Return the [X, Y] coordinate for the center point of the cell that contains the specified text.  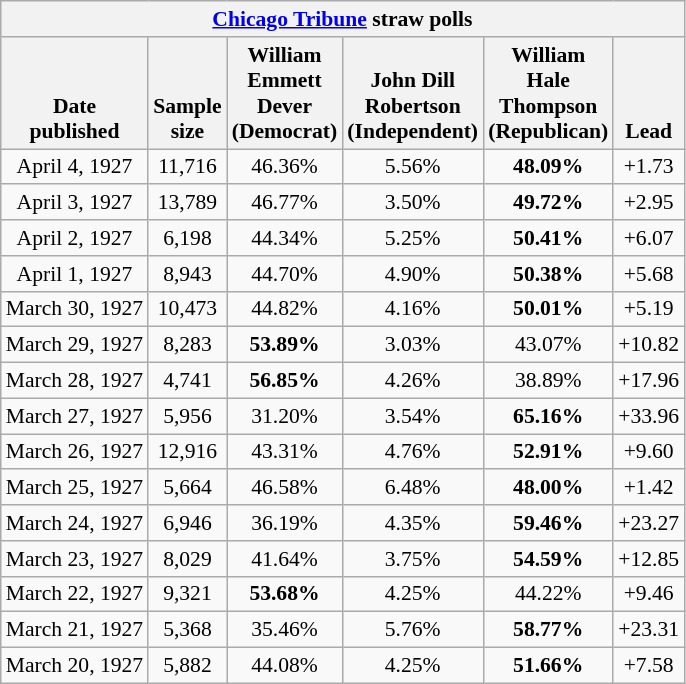
43.07% [548, 345]
+5.19 [648, 309]
4.90% [412, 274]
+1.42 [648, 488]
48.09% [548, 167]
April 3, 1927 [74, 203]
51.66% [548, 666]
5.25% [412, 238]
5.76% [412, 630]
6,198 [187, 238]
56.85% [285, 381]
4.16% [412, 309]
52.91% [548, 452]
31.20% [285, 416]
5,956 [187, 416]
March 23, 1927 [74, 559]
49.72% [548, 203]
+10.82 [648, 345]
March 29, 1927 [74, 345]
5,664 [187, 488]
44.08% [285, 666]
+23.27 [648, 523]
March 21, 1927 [74, 630]
+9.60 [648, 452]
8,283 [187, 345]
Lead [648, 93]
March 30, 1927 [74, 309]
50.41% [548, 238]
William Hale Thompson(Republican) [548, 93]
10,473 [187, 309]
April 2, 1927 [74, 238]
+12.85 [648, 559]
46.77% [285, 203]
Samplesize [187, 93]
50.01% [548, 309]
March 20, 1927 [74, 666]
8,029 [187, 559]
65.16% [548, 416]
58.77% [548, 630]
April 1, 1927 [74, 274]
44.70% [285, 274]
April 4, 1927 [74, 167]
3.03% [412, 345]
35.46% [285, 630]
4.35% [412, 523]
5,368 [187, 630]
+9.46 [648, 594]
William Emmett Dever(Democrat) [285, 93]
50.38% [548, 274]
53.68% [285, 594]
53.89% [285, 345]
4.26% [412, 381]
+33.96 [648, 416]
March 26, 1927 [74, 452]
4,741 [187, 381]
48.00% [548, 488]
+6.07 [648, 238]
12,916 [187, 452]
38.89% [548, 381]
44.22% [548, 594]
44.82% [285, 309]
59.46% [548, 523]
John Dill Robertson(Independent) [412, 93]
5.56% [412, 167]
Chicago Tribune straw polls [342, 19]
March 24, 1927 [74, 523]
March 22, 1927 [74, 594]
13,789 [187, 203]
36.19% [285, 523]
6,946 [187, 523]
3.75% [412, 559]
March 25, 1927 [74, 488]
41.64% [285, 559]
3.50% [412, 203]
43.31% [285, 452]
March 28, 1927 [74, 381]
3.54% [412, 416]
+17.96 [648, 381]
4.76% [412, 452]
8,943 [187, 274]
11,716 [187, 167]
+1.73 [648, 167]
+23.31 [648, 630]
+2.95 [648, 203]
Datepublished [74, 93]
54.59% [548, 559]
44.34% [285, 238]
46.36% [285, 167]
9,321 [187, 594]
+5.68 [648, 274]
March 27, 1927 [74, 416]
+7.58 [648, 666]
6.48% [412, 488]
46.58% [285, 488]
5,882 [187, 666]
